Detect which cell encompasses the target text, then output its (x, y) center coordinate. 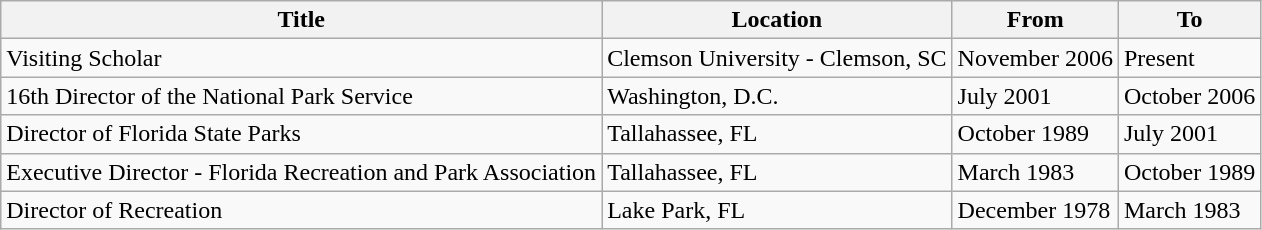
Washington, D.C. (777, 96)
Clemson University - Clemson, SC (777, 58)
November 2006 (1035, 58)
Present (1189, 58)
Director of Recreation (302, 210)
Executive Director - Florida Recreation and Park Association (302, 172)
From (1035, 20)
December 1978 (1035, 210)
16th Director of the National Park Service (302, 96)
To (1189, 20)
Director of Florida State Parks (302, 134)
Location (777, 20)
October 2006 (1189, 96)
Lake Park, FL (777, 210)
Title (302, 20)
Visiting Scholar (302, 58)
